Output the (X, Y) coordinate of the center of the cell containing the given text.  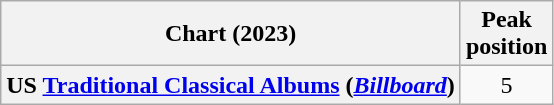
5 (506, 85)
US Traditional Classical Albums (Billboard) (231, 85)
Chart (2023) (231, 34)
Peakposition (506, 34)
